Return (X, Y) of the center of cell containing provided text 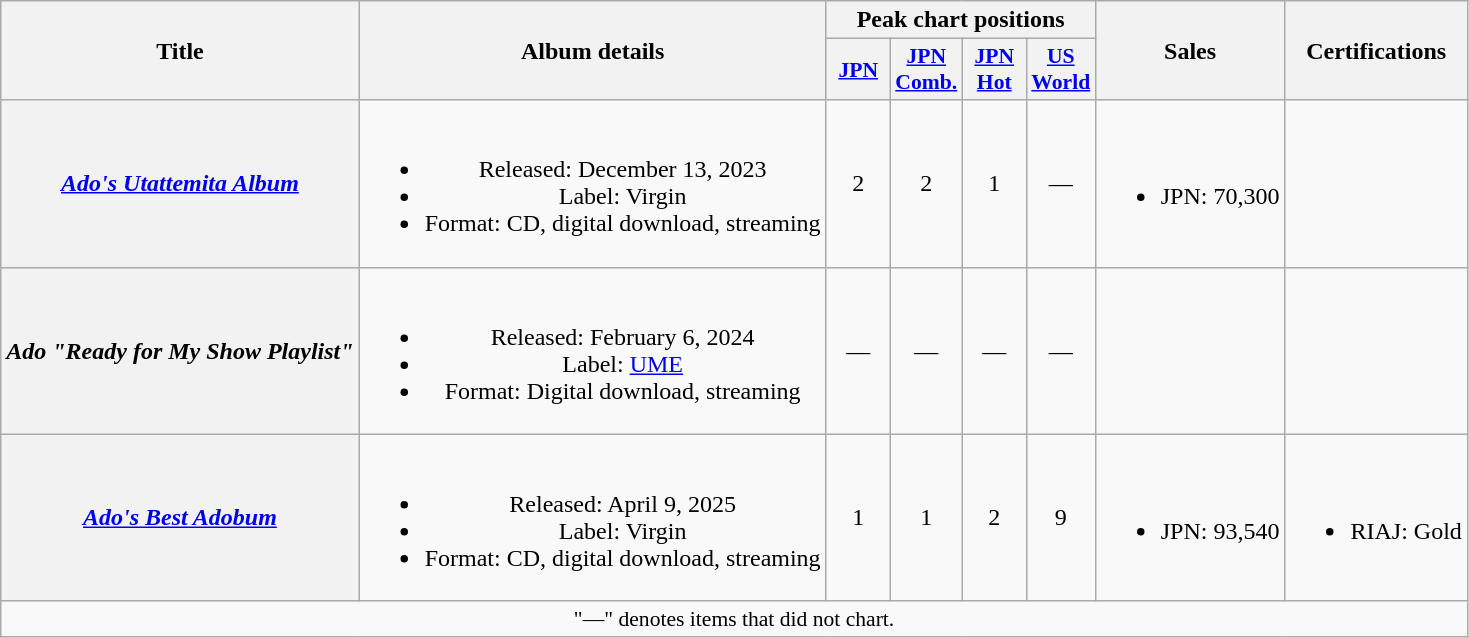
Certifications (1376, 50)
JPN (858, 70)
Ado's Best Adobum (180, 518)
Released: December 13, 2023Label: VirginFormat: CD, digital download, streaming (592, 184)
RIAJ: Gold (1376, 518)
"—" denotes items that did not chart. (734, 619)
Title (180, 50)
Released: April 9, 2025Label: VirginFormat: CD, digital download, streaming (592, 518)
Sales (1190, 50)
9 (1060, 518)
JPNComb. (926, 70)
Ado's Utattemita Album (180, 184)
Peak chart positions (960, 20)
USWorld (1060, 70)
Released: February 6, 2024Label: UMEFormat: Digital download, streaming (592, 350)
JPN: 70,300 (1190, 184)
JPN: 93,540 (1190, 518)
Ado "Ready for My Show Playlist" (180, 350)
JPNHot (994, 70)
Album details (592, 50)
